Provide the [x, y] coordinate of the cell's center where the given text is located.  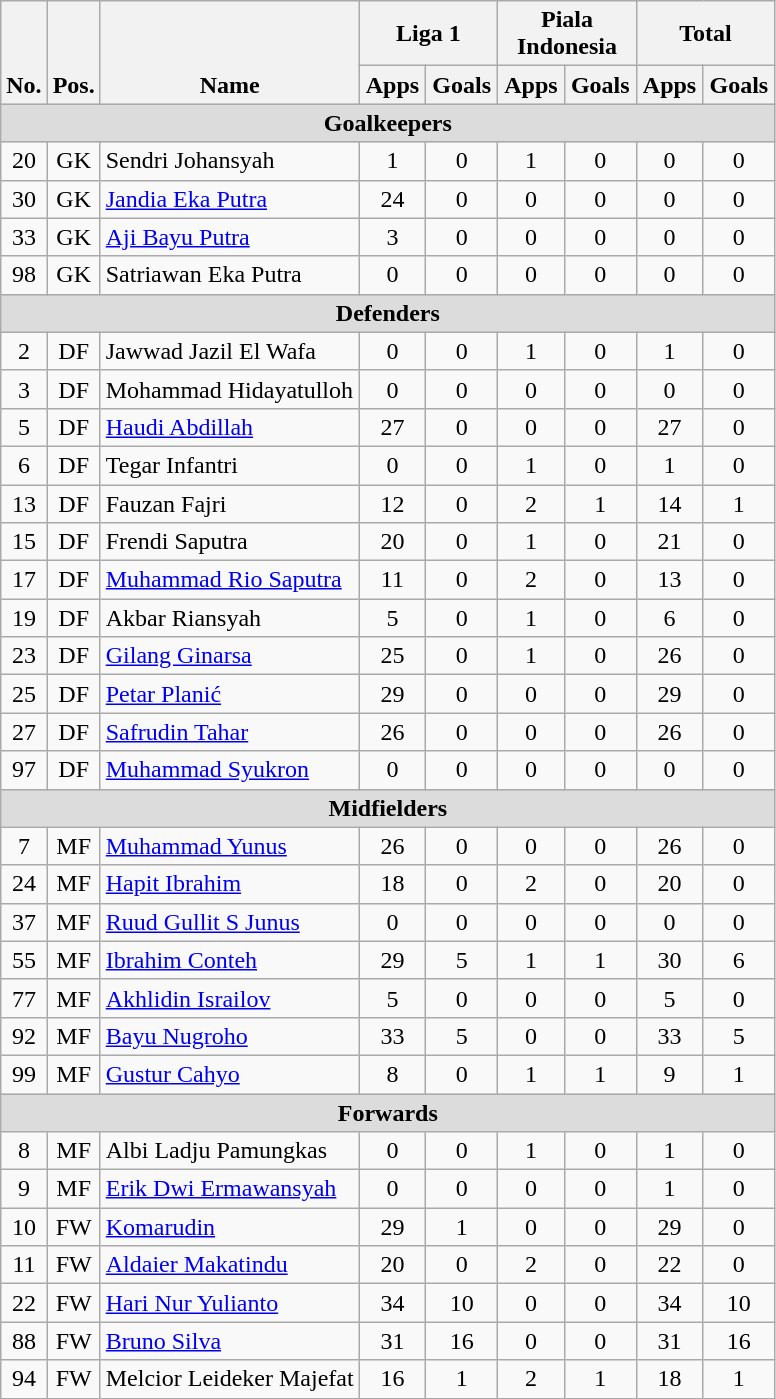
37 [24, 922]
Hapit Ibrahim [230, 884]
94 [24, 1379]
Sendri Johansyah [230, 161]
Name [230, 52]
Petar Planić [230, 694]
Gustur Cahyo [230, 1074]
88 [24, 1341]
55 [24, 960]
Erik Dwi Ermawansyah [230, 1189]
Liga 1 [428, 34]
Tegar Infantri [230, 465]
21 [670, 542]
Aji Bayu Putra [230, 237]
99 [24, 1074]
Jawwad Jazil El Wafa [230, 351]
Bruno Silva [230, 1341]
Pos. [74, 52]
Forwards [388, 1113]
Piala Indonesia [568, 34]
14 [670, 503]
Bayu Nugroho [230, 1036]
Akbar Riansyah [230, 618]
Ibrahim Conteh [230, 960]
Total [706, 34]
Safrudin Tahar [230, 732]
Hari Nur Yulianto [230, 1303]
Haudi Abdillah [230, 427]
Midfielders [388, 808]
17 [24, 580]
Albi Ladju Pamungkas [230, 1151]
Melcior Leideker Majefat [230, 1379]
77 [24, 998]
15 [24, 542]
23 [24, 656]
12 [392, 503]
Ruud Gullit S Junus [230, 922]
Satriawan Eka Putra [230, 275]
19 [24, 618]
Muhammad Rio Saputra [230, 580]
Aldaier Makatindu [230, 1265]
Muhammad Yunus [230, 846]
No. [24, 52]
7 [24, 846]
97 [24, 770]
98 [24, 275]
Fauzan Fajri [230, 503]
Muhammad Syukron [230, 770]
Jandia Eka Putra [230, 199]
92 [24, 1036]
Frendi Saputra [230, 542]
Goalkeepers [388, 123]
Komarudin [230, 1227]
Gilang Ginarsa [230, 656]
Akhlidin Israilov [230, 998]
Defenders [388, 313]
Mohammad Hidayatulloh [230, 389]
